Locate the cell with the specified text and output its [x, y] center coordinate. 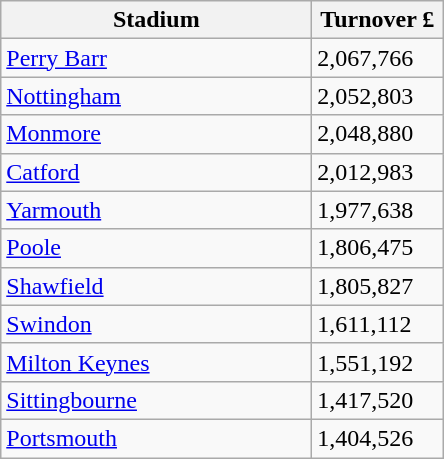
2,067,766 [378, 58]
Catford [156, 172]
Perry Barr [156, 58]
Turnover £ [378, 20]
Swindon [156, 324]
Milton Keynes [156, 362]
Poole [156, 248]
Shawfield [156, 286]
Stadium [156, 20]
1,805,827 [378, 286]
1,417,520 [378, 400]
1,551,192 [378, 362]
Sittingbourne [156, 400]
1,977,638 [378, 210]
Nottingham [156, 96]
2,052,803 [378, 96]
Monmore [156, 134]
2,012,983 [378, 172]
1,806,475 [378, 248]
Yarmouth [156, 210]
2,048,880 [378, 134]
1,611,112 [378, 324]
1,404,526 [378, 438]
Portsmouth [156, 438]
